For the text-containing cell, return its midpoint in [X, Y] coordinate format. 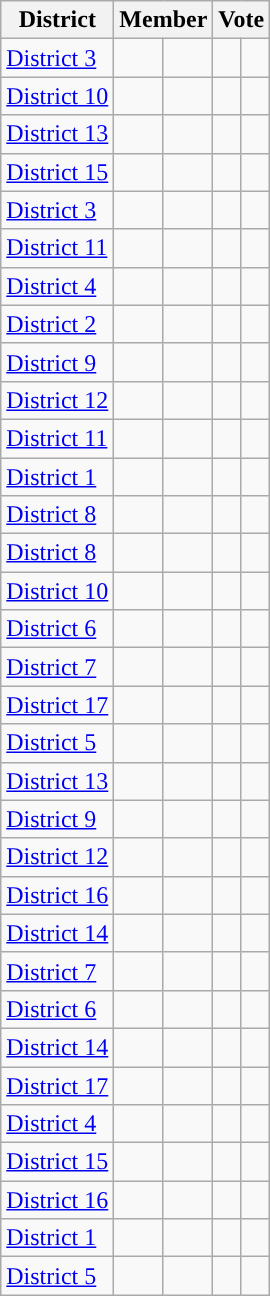
District 2 [58, 324]
Vote [242, 20]
Member [164, 20]
District [58, 20]
